Search for the cell housing the specified text and yield its [X, Y] center coordinate. 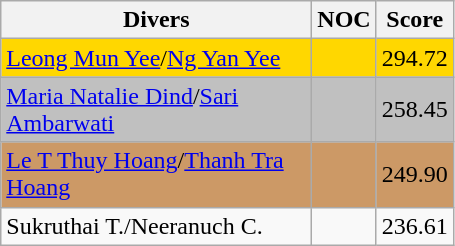
249.90 [414, 174]
Leong Mun Yee/Ng Yan Yee [156, 58]
Sukruthai T./Neeranuch C. [156, 226]
294.72 [414, 58]
Divers [156, 20]
Score [414, 20]
Le T Thuy Hoang/Thanh Tra Hoang [156, 174]
Maria Natalie Dind/Sari Ambarwati [156, 110]
NOC [344, 20]
258.45 [414, 110]
236.61 [414, 226]
